Identify which cell holds the provided text, then report its (x, y) central coordinate. 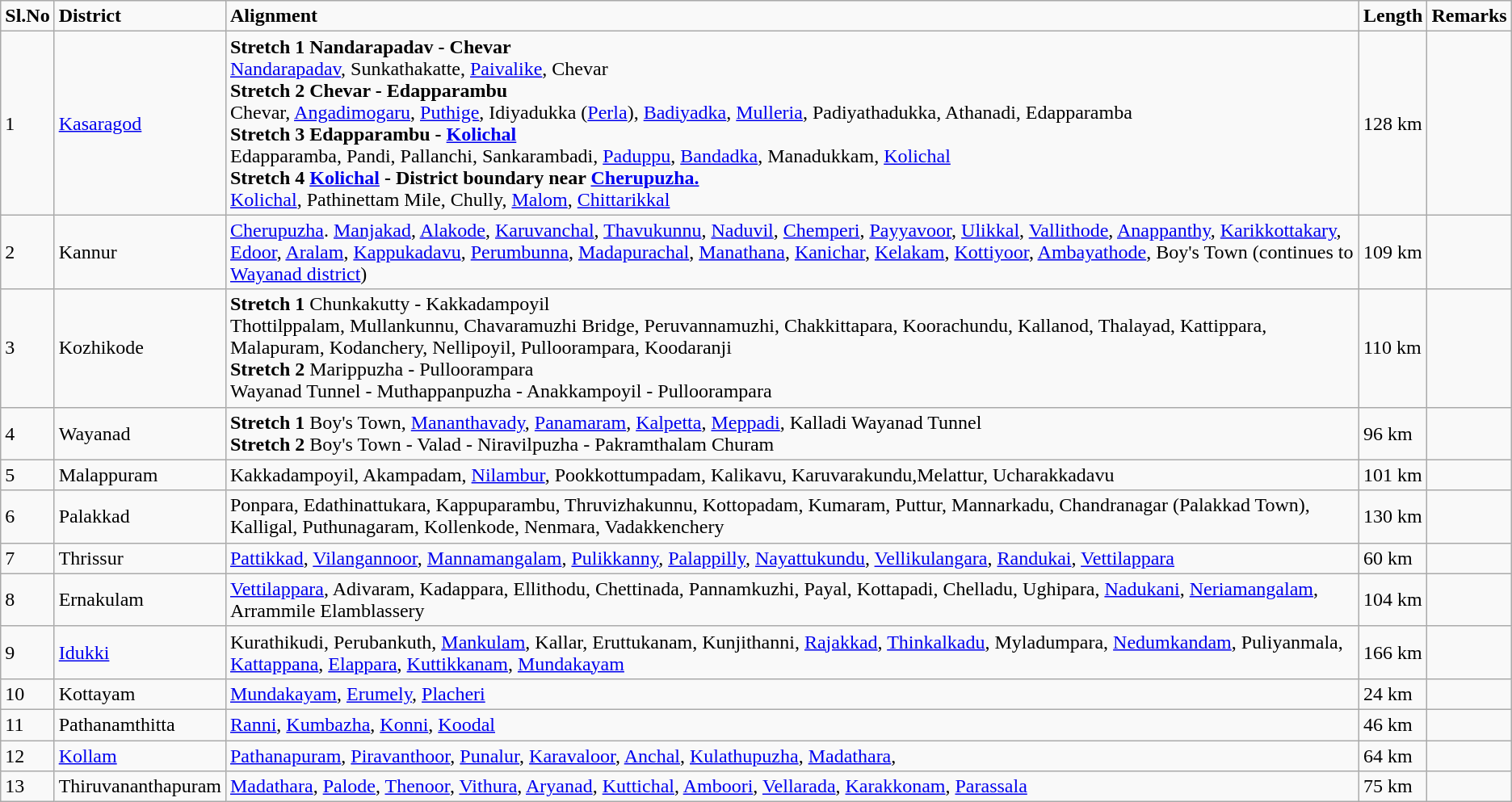
2 (27, 252)
109 km (1392, 252)
130 km (1392, 517)
Kottayam (140, 694)
Thrissur (140, 558)
128 km (1392, 123)
7 (27, 558)
Kozhikode (140, 348)
4 (27, 433)
8 (27, 599)
Ernakulam (140, 599)
5 (27, 475)
Sl.No (27, 16)
1 (27, 123)
Kasaragod (140, 123)
Remarks (1469, 16)
104 km (1392, 599)
Ranni, Kumbazha, Konni, Koodal (792, 724)
Kakkadampoyil, Akampadam, Nilambur, Pookkottumpadam, Kalikavu, Karuvarakundu,Melattur, Ucharakkadavu (792, 475)
Idukki (140, 653)
Mundakayam, Erumely, Placheri (792, 694)
Wayanad (140, 433)
Pattikkad, Vilangannoor, Mannamangalam, Pulikkanny, Palappilly, Nayattukundu, Vellikulangara, Randukai, Vettilappara (792, 558)
24 km (1392, 694)
12 (27, 755)
46 km (1392, 724)
Alignment (792, 16)
101 km (1392, 475)
Malappuram (140, 475)
Length (1392, 16)
3 (27, 348)
Thiruvananthapuram (140, 787)
60 km (1392, 558)
Kannur (140, 252)
Kollam (140, 755)
166 km (1392, 653)
Palakkad (140, 517)
Pathanamthitta (140, 724)
75 km (1392, 787)
Pathanapuram, Piravanthoor, Punalur, Karavaloor, Anchal, Kulathupuzha, Madathara, (792, 755)
District (140, 16)
64 km (1392, 755)
13 (27, 787)
6 (27, 517)
110 km (1392, 348)
96 km (1392, 433)
10 (27, 694)
11 (27, 724)
Madathara, Palode, Thenoor, Vithura, Aryanad, Kuttichal, Amboori, Vellarada, Karakkonam, Parassala (792, 787)
9 (27, 653)
